Determine the [x, y] coordinate at the center of the cell enclosing the given text.  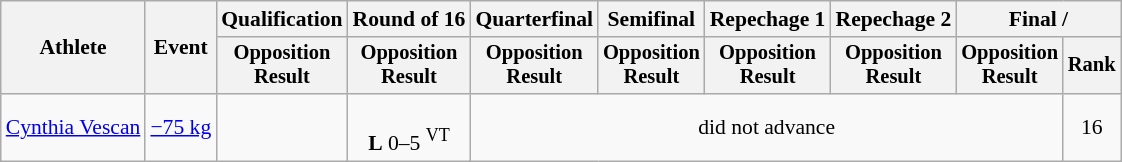
Repechage 2 [893, 19]
Final / [1038, 19]
−75 kg [180, 128]
L 0–5 VT [410, 128]
Athlete [74, 48]
Qualification [282, 19]
16 [1092, 128]
Semifinal [652, 19]
Quarterfinal [534, 19]
Round of 16 [410, 19]
Rank [1092, 66]
Repechage 1 [768, 19]
did not advance [766, 128]
Cynthia Vescan [74, 128]
Event [180, 48]
